For the text-containing cell, return its midpoint in [X, Y] coordinate format. 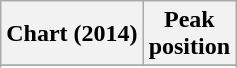
Peakposition [189, 34]
Chart (2014) [72, 34]
